Detect which cell encompasses the target text, then output its (x, y) center coordinate. 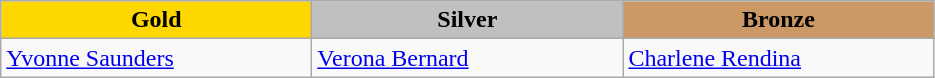
Verona Bernard (468, 58)
Bronze (778, 20)
Silver (468, 20)
Charlene Rendina (778, 58)
Gold (156, 20)
Yvonne Saunders (156, 58)
